Determine the [X, Y] coordinate at the center of the cell enclosing the given text.  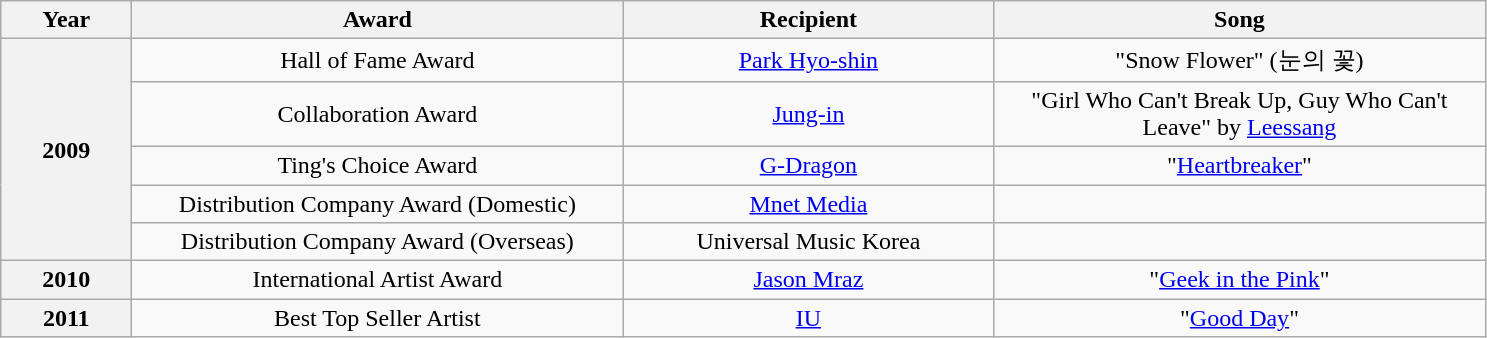
"Good Day" [1240, 318]
2009 [66, 150]
Collaboration Award [378, 114]
2011 [66, 318]
International Artist Award [378, 280]
Jason Mraz [808, 280]
Universal Music Korea [808, 242]
"Heartbreaker" [1240, 165]
Award [378, 20]
Song [1240, 20]
2010 [66, 280]
"Snow Flower" (눈의 꽃) [1240, 60]
Mnet Media [808, 203]
Hall of Fame Award [378, 60]
Year [66, 20]
Distribution Company Award (Domestic) [378, 203]
G-Dragon [808, 165]
Recipient [808, 20]
Park Hyo-shin [808, 60]
"Geek in the Pink" [1240, 280]
Ting's Choice Award [378, 165]
Best Top Seller Artist [378, 318]
"Girl Who Can't Break Up, Guy Who Can't Leave" by Leessang [1240, 114]
Jung-in [808, 114]
IU [808, 318]
Distribution Company Award (Overseas) [378, 242]
